Capture the cell that displays the provided text and extract its [X, Y] central coordinate. 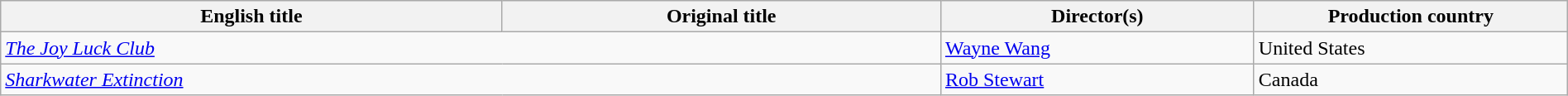
English title [251, 17]
Director(s) [1097, 17]
Canada [1411, 79]
Rob Stewart [1097, 79]
Production country [1411, 17]
Wayne Wang [1097, 48]
United States [1411, 48]
Original title [721, 17]
The Joy Luck Club [471, 48]
Sharkwater Extinction [471, 79]
